Pinpoint the cell where the given text exists, returning its (x, y) midpoint coordinate. 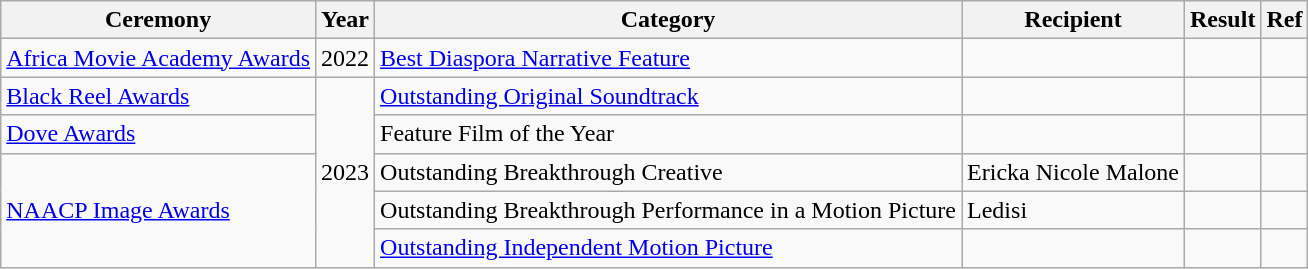
Outstanding Breakthrough Creative (668, 172)
Black Reel Awards (158, 96)
Ericka Nicole Malone (1074, 172)
NAACP Image Awards (158, 210)
Ledisi (1074, 210)
Outstanding Breakthrough Performance in a Motion Picture (668, 210)
Result (1223, 20)
Year (346, 20)
Best Diaspora Narrative Feature (668, 58)
Outstanding Independent Motion Picture (668, 248)
Africa Movie Academy Awards (158, 58)
Ceremony (158, 20)
Recipient (1074, 20)
Category (668, 20)
Ref (1284, 20)
Outstanding Original Soundtrack (668, 96)
2023 (346, 172)
Feature Film of the Year (668, 134)
2022 (346, 58)
Dove Awards (158, 134)
